Return [X, Y] of the center of cell containing provided text 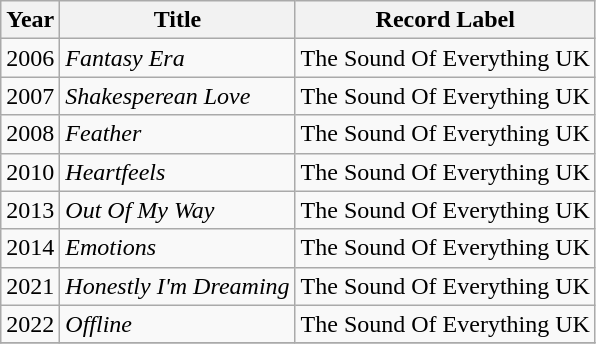
2014 [30, 248]
Title [178, 20]
Heartfeels [178, 172]
Shakesperean Love [178, 96]
2008 [30, 134]
2010 [30, 172]
2006 [30, 58]
2007 [30, 96]
2022 [30, 324]
Out Of My Way [178, 210]
Offline [178, 324]
Feather [178, 134]
Fantasy Era [178, 58]
2021 [30, 286]
2013 [30, 210]
Year [30, 20]
Honestly I'm Dreaming [178, 286]
Emotions [178, 248]
Record Label [445, 20]
